Extract the (X, Y) coordinate from the center of the cell holding the provided text.  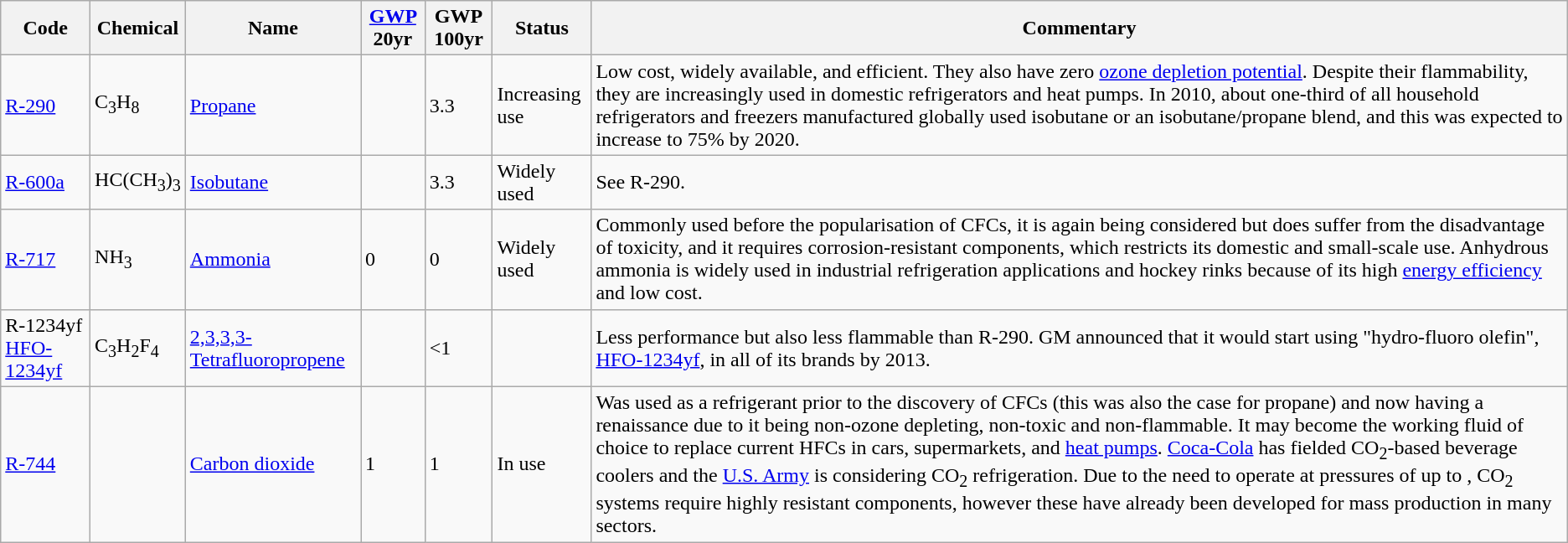
C3H2F4 (138, 348)
Propane (273, 106)
Ammonia (273, 260)
GWP 100yr (459, 28)
See R-290. (1079, 183)
R-1234yf HFO-1234yf (45, 348)
Commentary (1079, 28)
Isobutane (273, 183)
2,3,3,3-Tetrafluoropropene (273, 348)
Status (542, 28)
HC(CH3)3 (138, 183)
R-600a (45, 183)
<1 (459, 348)
In use (542, 464)
R-290 (45, 106)
Name (273, 28)
Code (45, 28)
Carbon dioxide (273, 464)
R-744 (45, 464)
GWP 20yr (394, 28)
Increasing use (542, 106)
Chemical (138, 28)
NH3 (138, 260)
C3H8 (138, 106)
R-717 (45, 260)
